Determine the [x, y] coordinate at the center of the cell enclosing the given text.  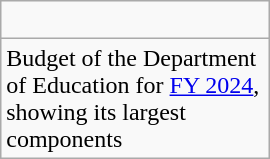
Budget of the Department of Education for FY 2024, showing its largest components [135, 98]
